From the cell containing the given text, extract its center point as (x, y) coordinate. 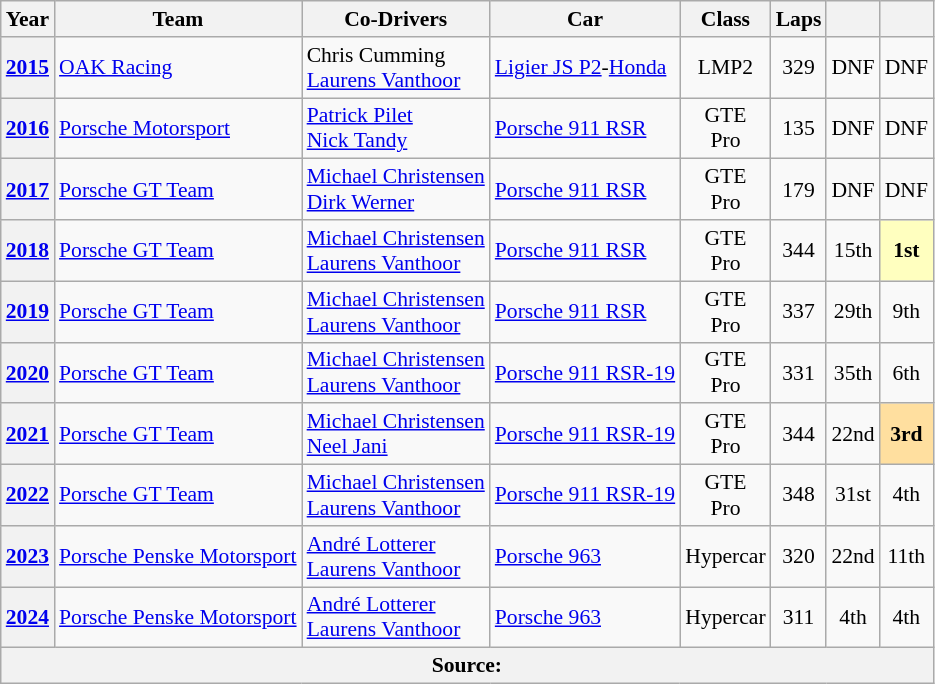
2016 (28, 128)
2019 (28, 312)
2020 (28, 372)
337 (799, 312)
2024 (28, 618)
2023 (28, 556)
15th (852, 250)
311 (799, 618)
11th (906, 556)
179 (799, 190)
Laps (799, 19)
Team (178, 19)
2018 (28, 250)
Class (725, 19)
Chris Cumming Laurens Vanthoor (396, 68)
2017 (28, 190)
Car (585, 19)
35th (852, 372)
9th (906, 312)
LMP2 (725, 68)
29th (852, 312)
331 (799, 372)
Michael Christensen Dirk Werner (396, 190)
Ligier JS P2-Honda (585, 68)
2015 (28, 68)
1st (906, 250)
2022 (28, 496)
Michael Christensen Neel Jani (396, 434)
Year (28, 19)
Patrick Pilet Nick Tandy (396, 128)
3rd (906, 434)
6th (906, 372)
OAK Racing (178, 68)
31st (852, 496)
Source: (467, 666)
329 (799, 68)
320 (799, 556)
348 (799, 496)
135 (799, 128)
Porsche Motorsport (178, 128)
2021 (28, 434)
Co-Drivers (396, 19)
